Find where the given text appears and provide that cell's center as (x, y) coordinate. 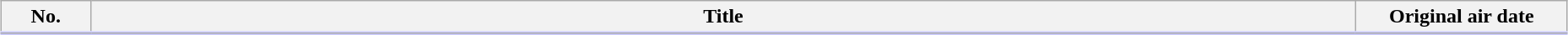
Original air date (1462, 17)
No. (46, 17)
Title (723, 17)
